Pinpoint the cell where the given text exists, returning its (X, Y) midpoint coordinate. 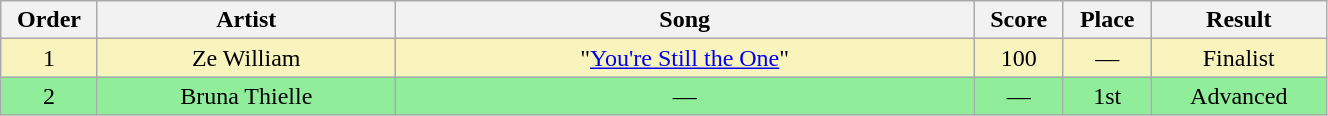
1 (49, 58)
Bruna Thielle (246, 96)
Advanced (1238, 96)
Finalist (1238, 58)
Result (1238, 20)
2 (49, 96)
Ze William (246, 58)
100 (1018, 58)
Place (1107, 20)
Song (684, 20)
Score (1018, 20)
Artist (246, 20)
Order (49, 20)
"You're Still the One" (684, 58)
1st (1107, 96)
